Determine the [x, y] coordinate at the center of the cell enclosing the given text.  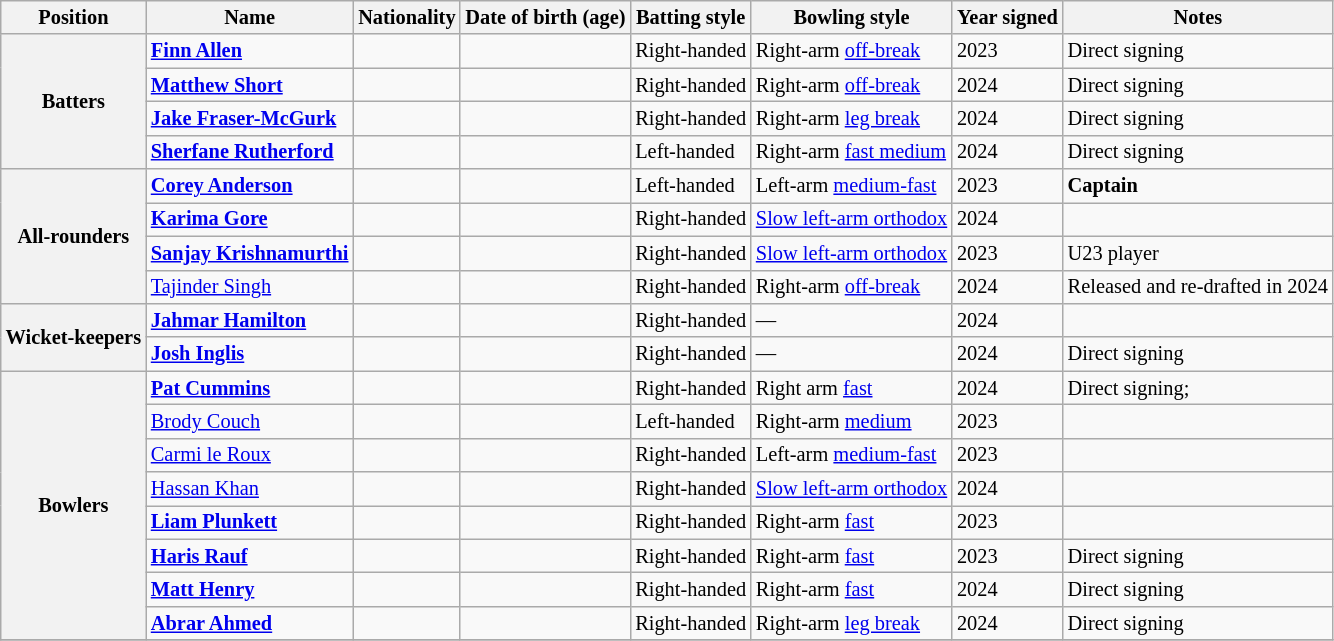
Notes [1198, 17]
All-rounders [74, 236]
Sherfane Rutherford [250, 152]
Right-arm fast medium [852, 152]
Batters [74, 102]
Finn Allen [250, 51]
Pat Cummins [250, 388]
Year signed [1008, 17]
Matt Henry [250, 589]
Right-arm medium [852, 421]
Captain [1198, 186]
Wicket-keepers [74, 336]
Abrar Ahmed [250, 623]
Sanjay Krishnamurthi [250, 253]
Right arm fast [852, 388]
Released and re-drafted in 2024 [1198, 287]
Jahmar Hamilton [250, 320]
Bowling style [852, 17]
Date of birth (age) [545, 17]
Haris Rauf [250, 556]
Bowlers [74, 506]
Position [74, 17]
Hassan Khan [250, 489]
Karima Gore [250, 219]
Corey Anderson [250, 186]
Direct signing; [1198, 388]
Carmi le Roux [250, 455]
Matthew Short [250, 85]
U23 player [1198, 253]
Nationality [406, 17]
Batting style [690, 17]
Josh Inglis [250, 354]
Brody Couch [250, 421]
Name [250, 17]
Jake Fraser-McGurk [250, 118]
Liam Plunkett [250, 522]
Tajinder Singh [250, 287]
